Return the [X, Y] coordinate for the center point of the cell that contains the specified text.  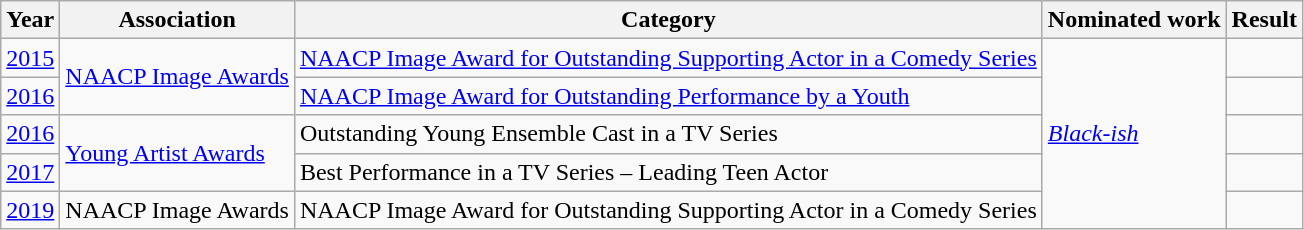
Black-ish [1134, 134]
Nominated work [1134, 20]
Young Artist Awards [178, 153]
2017 [30, 172]
Outstanding Young Ensemble Cast in a TV Series [668, 134]
Best Performance in a TV Series – Leading Teen Actor [668, 172]
NAACP Image Award for Outstanding Performance by a Youth [668, 96]
Category [668, 20]
Year [30, 20]
Result [1264, 20]
2015 [30, 58]
Association [178, 20]
2019 [30, 210]
